Capture the cell that displays the provided text and extract its [X, Y] central coordinate. 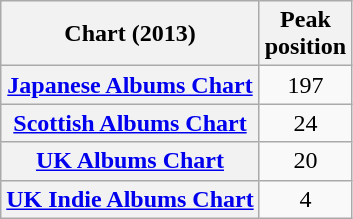
UK Albums Chart [130, 161]
UK Indie Albums Chart [130, 199]
Japanese Albums Chart [130, 85]
20 [305, 161]
4 [305, 199]
Scottish Albums Chart [130, 123]
197 [305, 85]
Peakposition [305, 34]
24 [305, 123]
Chart (2013) [130, 34]
